Identify which cell holds the provided text, then report its (X, Y) central coordinate. 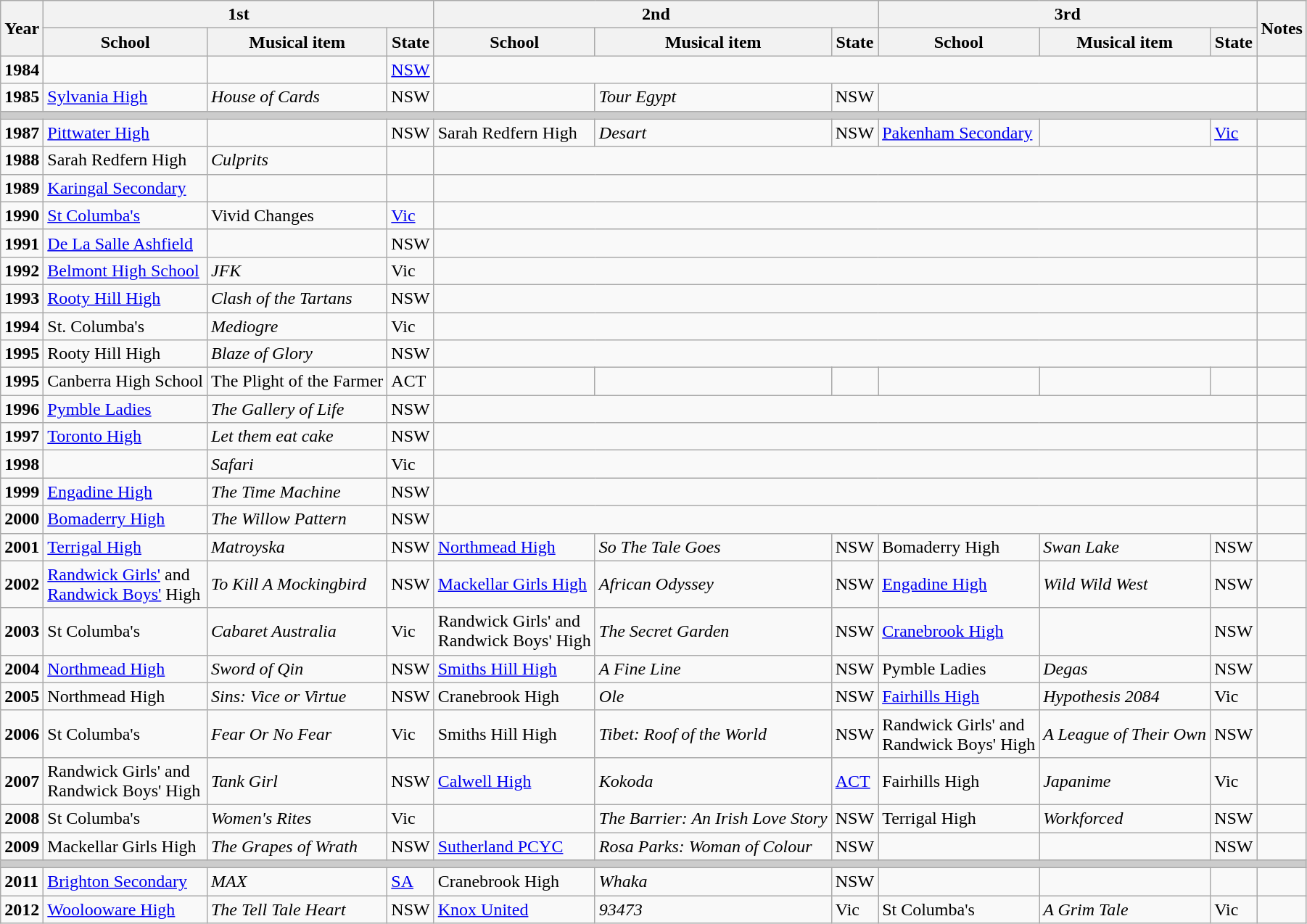
1998 (22, 464)
2011 (22, 882)
1984 (22, 70)
2008 (22, 818)
Year (22, 28)
Hypothesis 2084 (1125, 696)
1993 (22, 298)
Tank Girl (297, 780)
Whaka (713, 882)
2009 (22, 846)
The Time Machine (297, 492)
Vivid Changes (297, 215)
Brighton Secondary (125, 882)
Karingal Secondary (125, 188)
The Secret Garden (713, 631)
JFK (297, 271)
Canberra High School (125, 381)
1999 (22, 492)
2012 (22, 909)
1987 (22, 133)
A Fine Line (713, 669)
Kokoda (713, 780)
Sword of Qin (297, 669)
Clash of the Tartans (297, 298)
So The Tale Goes (713, 547)
2005 (22, 696)
Blaze of Glory (297, 354)
African Odyssey (713, 585)
1996 (22, 409)
Pittwater High (125, 133)
1990 (22, 215)
Women's Rites (297, 818)
2001 (22, 547)
Ole (713, 696)
93473 (713, 909)
The Plight of the Farmer (297, 381)
St. Columba's (125, 326)
2002 (22, 585)
Japanime (1125, 780)
Sylvania High (125, 97)
Sutherland PCYC (514, 846)
Rosa Parks: Woman of Colour (713, 846)
House of Cards (297, 97)
1992 (22, 271)
The Grapes of Wrath (297, 846)
To Kill A Mockingbird (297, 585)
1997 (22, 437)
2004 (22, 669)
1994 (22, 326)
Culprits (297, 160)
Knox United (514, 909)
1989 (22, 188)
Sins: Vice or Virtue (297, 696)
Safari (297, 464)
3rd (1068, 15)
Matroyska (297, 547)
2003 (22, 631)
1991 (22, 243)
Let them eat cake (297, 437)
2007 (22, 780)
Workforced (1125, 818)
Degas (1125, 669)
1st (239, 15)
A League of Their Own (1125, 734)
Cabaret Australia (297, 631)
Wild Wild West (1125, 585)
Desart (713, 133)
Woolooware High (125, 909)
2006 (22, 734)
Belmont High School (125, 271)
SA (411, 882)
Calwell High (514, 780)
Toronto High (125, 437)
Pakenham Secondary (959, 133)
1985 (22, 97)
Fear Or No Fear (297, 734)
The Barrier: An Irish Love Story (713, 818)
1988 (22, 160)
De La Salle Ashfield (125, 243)
A Grim Tale (1125, 909)
Swan Lake (1125, 547)
MAX (297, 882)
Tour Egypt (713, 97)
2nd (656, 15)
The Willow Pattern (297, 519)
The Gallery of Life (297, 409)
The Tell Tale Heart (297, 909)
Notes (1282, 28)
Mediogre (297, 326)
2000 (22, 519)
Tibet: Roof of the World (713, 734)
